Pinpoint the cell where the given text exists, returning its (x, y) midpoint coordinate. 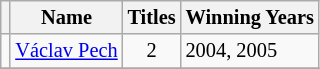
Titles (152, 17)
Václav Pech (66, 51)
2 (152, 51)
Winning Years (250, 17)
Name (66, 17)
2004, 2005 (250, 51)
